Find where the given text appears and provide that cell's center as [x, y] coordinate. 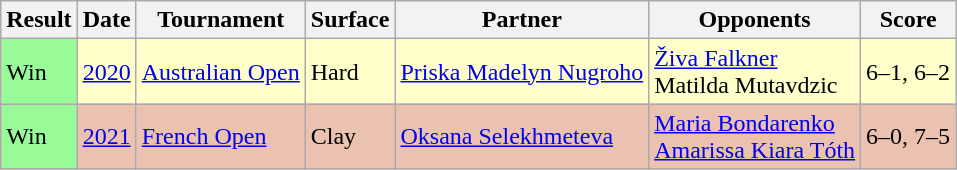
Maria Bondarenko Amarissa Kiara Tóth [755, 136]
Partner [522, 20]
Oksana Selekhmeteva [522, 136]
2021 [106, 136]
Tournament [220, 20]
Hard [350, 72]
6–0, 7–5 [908, 136]
Živa Falkner Matilda Mutavdzic [755, 72]
Result [39, 20]
Australian Open [220, 72]
Surface [350, 20]
6–1, 6–2 [908, 72]
2020 [106, 72]
Clay [350, 136]
French Open [220, 136]
Date [106, 20]
Priska Madelyn Nugroho [522, 72]
Score [908, 20]
Opponents [755, 20]
